Locate the cell with the specified text and output its (x, y) center coordinate. 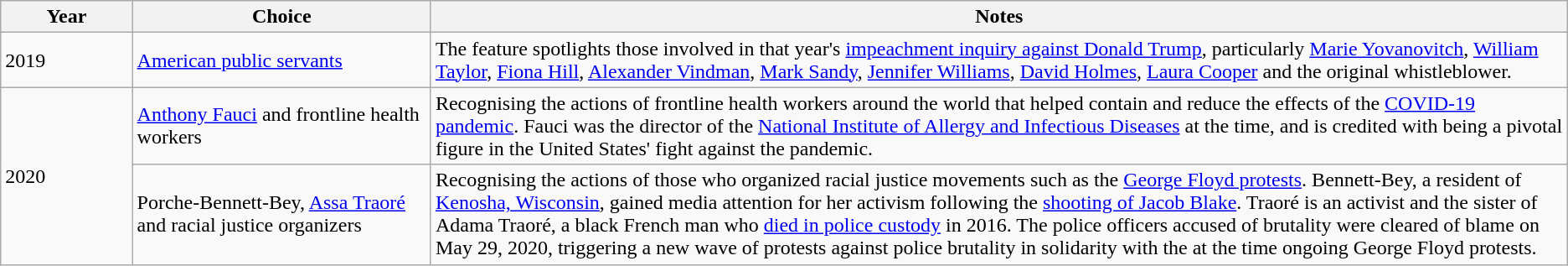
Porche-Bennett-Bey, Assa Traoré and racial justice organizers (281, 215)
Anthony Fauci and frontline health workers (281, 126)
American public servants (281, 60)
Choice (281, 17)
Year (67, 17)
2019 (67, 60)
Notes (998, 17)
2020 (67, 176)
